Identify which cell holds the provided text, then report its (X, Y) central coordinate. 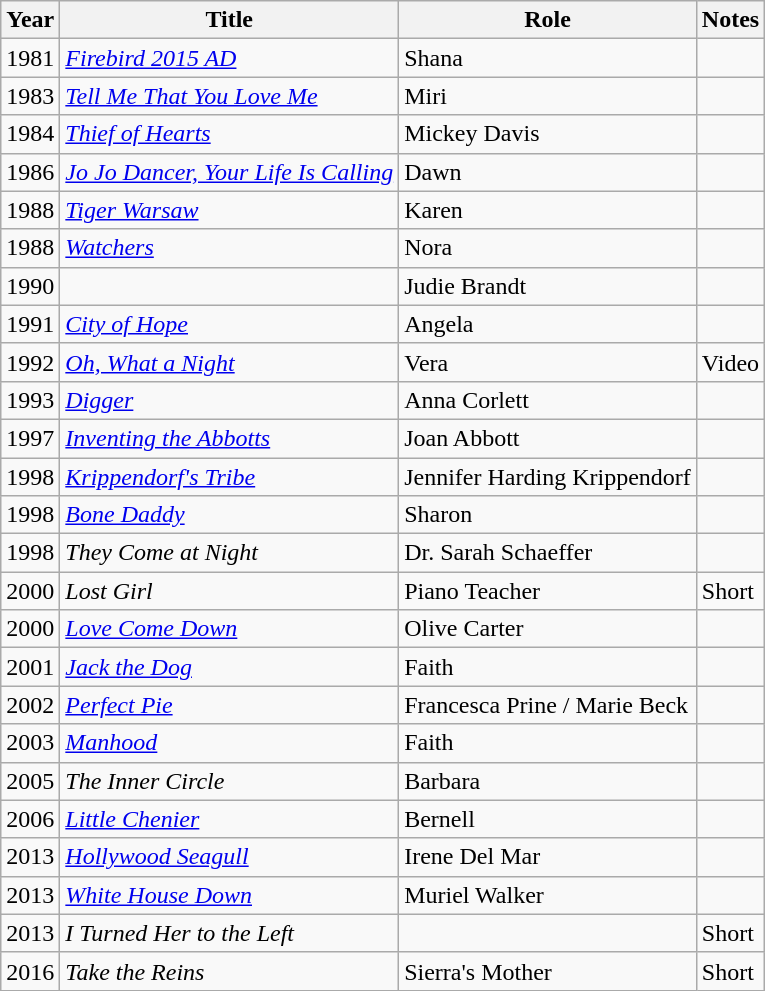
Sharon (548, 515)
1992 (30, 362)
Tiger Warsaw (230, 210)
1997 (30, 438)
Hollywood Seagull (230, 857)
I Turned Her to the Left (230, 933)
Video (730, 362)
2001 (30, 667)
They Come at Night (230, 553)
1990 (30, 286)
Shana (548, 58)
2003 (30, 743)
Sierra's Mother (548, 971)
Nora (548, 248)
Barbara (548, 781)
Role (548, 20)
Bernell (548, 819)
Firebird 2015 AD (230, 58)
1981 (30, 58)
Piano Teacher (548, 591)
Krippendorf's Tribe (230, 477)
Jennifer Harding Krippendorf (548, 477)
1984 (30, 134)
Little Chenier (230, 819)
Jo Jo Dancer, Your Life Is Calling (230, 172)
Miri (548, 96)
Inventing the Abbotts (230, 438)
Joan Abbott (548, 438)
2016 (30, 971)
Perfect Pie (230, 705)
City of Hope (230, 324)
Judie Brandt (548, 286)
Irene Del Mar (548, 857)
Vera (548, 362)
2002 (30, 705)
1986 (30, 172)
Lost Girl (230, 591)
Title (230, 20)
Thief of Hearts (230, 134)
Year (30, 20)
Manhood (230, 743)
Mickey Davis (548, 134)
Notes (730, 20)
1993 (30, 400)
Karen (548, 210)
Muriel Walker (548, 895)
Angela (548, 324)
2006 (30, 819)
Watchers (230, 248)
Tell Me That You Love Me (230, 96)
Oh, What a Night (230, 362)
Digger (230, 400)
Dawn (548, 172)
1991 (30, 324)
Bone Daddy (230, 515)
White House Down (230, 895)
Love Come Down (230, 629)
Dr. Sarah Schaeffer (548, 553)
Take the Reins (230, 971)
1983 (30, 96)
Olive Carter (548, 629)
Anna Corlett (548, 400)
Francesca Prine / Marie Beck (548, 705)
2005 (30, 781)
Jack the Dog (230, 667)
The Inner Circle (230, 781)
